Return [X, Y] of the center of cell containing provided text 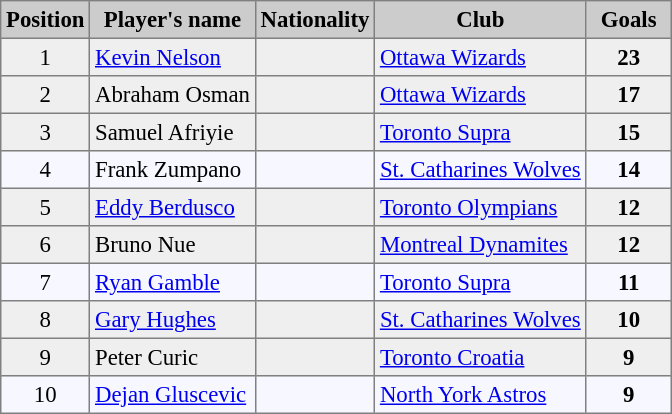
Dejan Gluscevic [173, 395]
Frank Zumpano [173, 170]
15 [629, 132]
Toronto Olympians [480, 207]
2 [46, 95]
5 [46, 207]
3 [46, 132]
Player's name [173, 20]
North York Astros [480, 395]
Nationality [314, 20]
Kevin Nelson [173, 57]
6 [46, 245]
Goals [629, 20]
Gary Hughes [173, 320]
Eddy Berdusco [173, 207]
Montreal Dynamites [480, 245]
Position [46, 20]
Club [480, 20]
17 [629, 95]
Toronto Croatia [480, 357]
8 [46, 320]
Ryan Gamble [173, 282]
14 [629, 170]
Samuel Afriyie [173, 132]
1 [46, 57]
23 [629, 57]
11 [629, 282]
Peter Curic [173, 357]
Abraham Osman [173, 95]
Bruno Nue [173, 245]
4 [46, 170]
7 [46, 282]
